Search for the cell housing the specified text and yield its [X, Y] center coordinate. 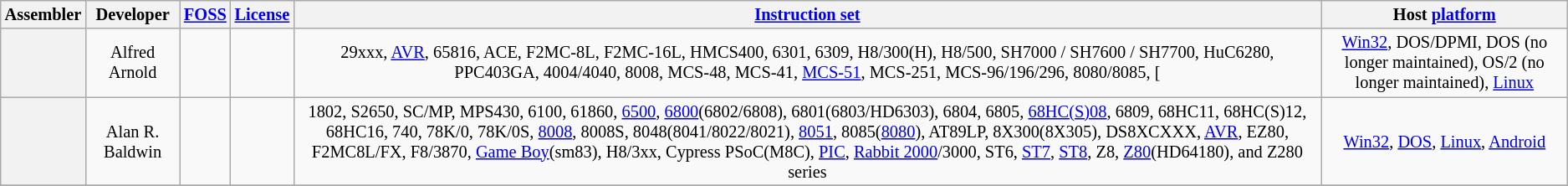
Instruction set [808, 14]
Win32, DOS, Linux, Android [1445, 142]
Assembler [43, 14]
Host platform [1445, 14]
License [263, 14]
FOSS [206, 14]
Win32, DOS/DPMI, DOS (no longer maintained), OS/2 (no longer maintained), Linux [1445, 63]
Alan R. Baldwin [132, 142]
Alfred Arnold [132, 63]
Developer [132, 14]
